From the cell containing the given text, extract its center point as (x, y) coordinate. 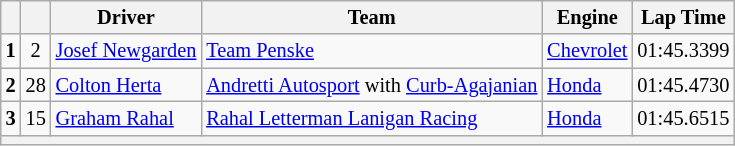
01:45.4730 (683, 85)
28 (36, 85)
15 (36, 118)
Andretti Autosport with Curb-Agajanian (372, 85)
Josef Newgarden (126, 51)
Colton Herta (126, 85)
Team Penske (372, 51)
Lap Time (683, 17)
Driver (126, 17)
Rahal Letterman Lanigan Racing (372, 118)
Team (372, 17)
01:45.3399 (683, 51)
Chevrolet (587, 51)
3 (11, 118)
Engine (587, 17)
01:45.6515 (683, 118)
Graham Rahal (126, 118)
1 (11, 51)
